Determine the (X, Y) coordinate at the center of the cell enclosing the given text.  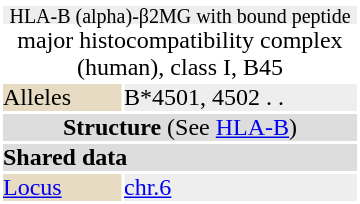
Alleles (62, 98)
chr.6 (240, 188)
Shared data (180, 158)
Structure (See HLA-B) (180, 128)
major histocompatibility complex (human), class I, B45 (180, 54)
HLA-B (alpha)-β2MG with bound peptide (180, 15)
Locus (62, 188)
B*4501, 4502 . . (240, 98)
